From the cell containing the given text, extract its center point as (x, y) coordinate. 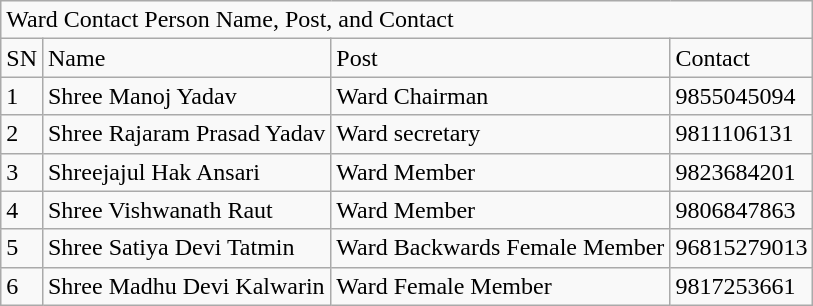
9811106131 (742, 134)
5 (22, 248)
9806847863 (742, 210)
9855045094 (742, 96)
Shree Manoj Yadav (186, 96)
Shree Madhu Devi Kalwarin (186, 286)
SN (22, 58)
Shree Vishwanath Raut (186, 210)
6 (22, 286)
Ward Backwards Female Member (500, 248)
3 (22, 172)
1 (22, 96)
2 (22, 134)
Contact (742, 58)
Ward Contact Person Name, Post, and Contact (407, 20)
Name (186, 58)
Ward Chairman (500, 96)
Ward Female Member (500, 286)
9823684201 (742, 172)
Shree Rajaram Prasad Yadav (186, 134)
9817253661 (742, 286)
Ward secretary (500, 134)
Shreejajul Hak Ansari (186, 172)
4 (22, 210)
Post (500, 58)
Shree Satiya Devi Tatmin (186, 248)
96815279013 (742, 248)
